Return [x, y] of the center of cell containing provided text 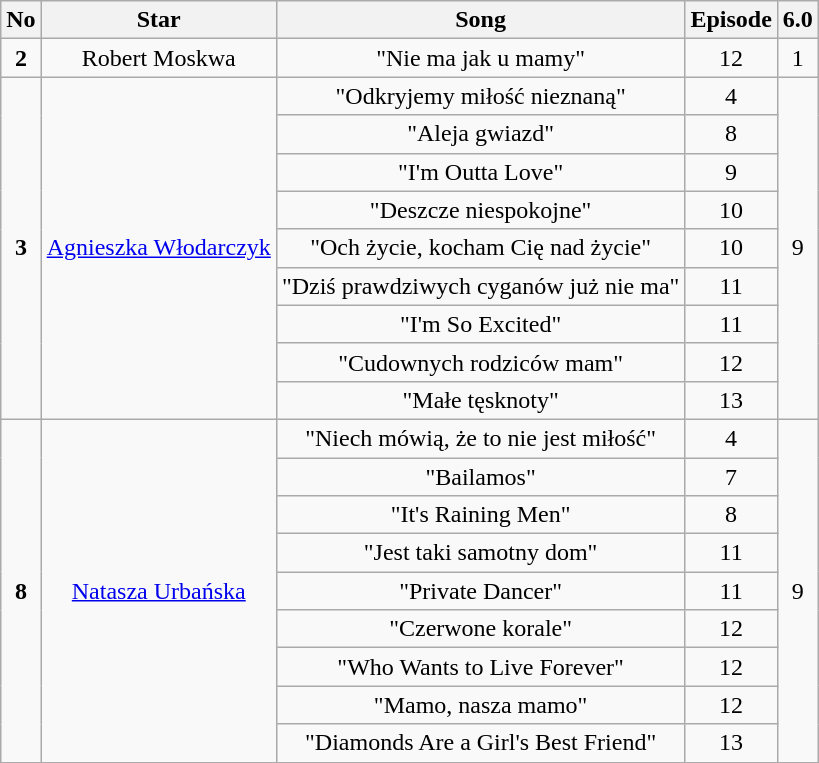
6.0 [798, 20]
Natasza Urbańska [158, 590]
"Diamonds Are a Girl's Best Friend" [480, 743]
"Jest taki samotny dom" [480, 553]
1 [798, 58]
Episode [731, 20]
"Aleja gwiazd" [480, 134]
2 [21, 58]
"Who Wants to Live Forever" [480, 667]
"I'm Outta Love" [480, 172]
"Deszcze niespokojne" [480, 210]
Song [480, 20]
7 [731, 477]
"Dziś prawdziwych cyganów już nie ma" [480, 286]
"It's Raining Men" [480, 515]
3 [21, 248]
"Nie ma jak u mamy" [480, 58]
"Małe tęsknoty" [480, 400]
"Private Dancer" [480, 591]
Star [158, 20]
"Och życie, kocham Cię nad życie" [480, 248]
"Cudownych rodziców mam" [480, 362]
Robert Moskwa [158, 58]
"Niech mówią, że to nie jest miłość" [480, 438]
Agnieszka Włodarczyk [158, 248]
"Odkryjemy miłość nieznaną" [480, 96]
"I'm So Excited" [480, 324]
No [21, 20]
"Bailamos" [480, 477]
"Czerwone korale" [480, 629]
"Mamo, nasza mamo" [480, 705]
